Detect which cell encompasses the target text, then output its (x, y) center coordinate. 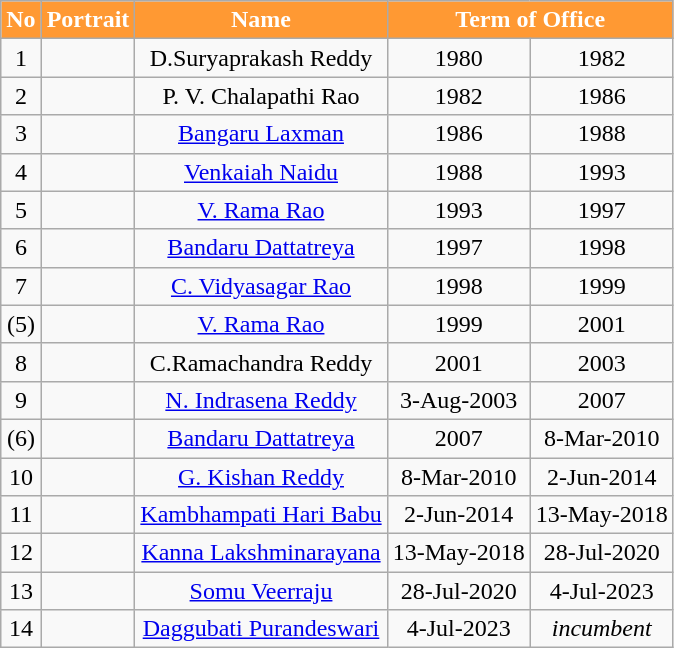
11 (21, 515)
1980 (458, 58)
2003 (602, 362)
10 (21, 477)
Somu Veerraju (261, 591)
Name (261, 20)
13 (21, 591)
4 (21, 172)
8 (21, 362)
Kanna Lakshminarayana (261, 553)
No (21, 20)
Portrait (88, 20)
Bangaru Laxman (261, 134)
14 (21, 629)
Term of Office (530, 20)
N. Indrasena Reddy (261, 400)
3-Aug-2003 (458, 400)
(6) (21, 438)
7 (21, 286)
Kambhampati Hari Babu (261, 515)
Daggubati Purandeswari (261, 629)
9 (21, 400)
5 (21, 210)
incumbent (602, 629)
P. V. Chalapathi Rao (261, 96)
12 (21, 553)
Venkaiah Naidu (261, 172)
G. Kishan Reddy (261, 477)
C. Vidyasagar Rao (261, 286)
6 (21, 248)
1 (21, 58)
2 (21, 96)
C.Ramachandra Reddy (261, 362)
D.Suryaprakash Reddy (261, 58)
(5) (21, 324)
3 (21, 134)
